Return the [x, y] coordinate for the center point of the cell that contains the specified text.  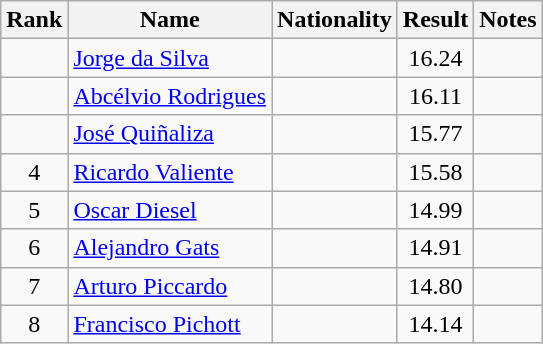
Arturo Piccardo [170, 286]
15.77 [435, 134]
Nationality [335, 20]
16.24 [435, 58]
Jorge da Silva [170, 58]
Name [170, 20]
José Quiñaliza [170, 134]
Rank [34, 20]
8 [34, 324]
14.91 [435, 248]
Abcélvio Rodrigues [170, 96]
14.80 [435, 286]
Alejandro Gats [170, 248]
14.14 [435, 324]
Francisco Pichott [170, 324]
15.58 [435, 172]
6 [34, 248]
14.99 [435, 210]
5 [34, 210]
Oscar Diesel [170, 210]
7 [34, 286]
Result [435, 20]
4 [34, 172]
Ricardo Valiente [170, 172]
Notes [508, 20]
16.11 [435, 96]
